Search for the cell housing the specified text and yield its (X, Y) center coordinate. 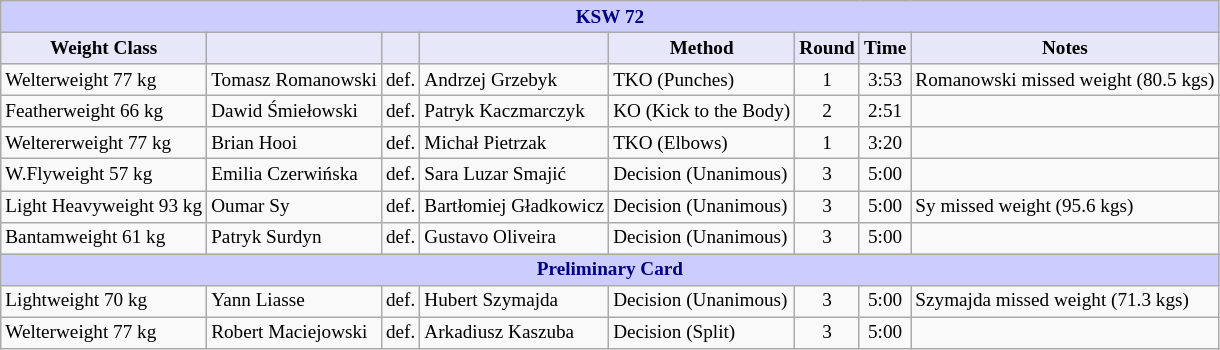
Sy missed weight (95.6 kgs) (1065, 206)
Szymajda missed weight (71.3 kgs) (1065, 301)
3:20 (884, 143)
Bartłomiej Gładkowicz (514, 206)
Arkadiusz Kaszuba (514, 333)
TKO (Elbows) (702, 143)
Preliminary Card (610, 270)
Gustavo Oliveira (514, 238)
Robert Maciejowski (294, 333)
Dawid Śmiełowski (294, 111)
Michał Pietrzak (514, 143)
Weight Class (104, 48)
TKO (Punches) (702, 80)
2:51 (884, 111)
Notes (1065, 48)
Featherweight 66 kg (104, 111)
Sara Luzar Smajić (514, 175)
KSW 72 (610, 17)
Decision (Split) (702, 333)
Oumar Sy (294, 206)
Weltererweight 77 kg (104, 143)
Patryk Surdyn (294, 238)
KO (Kick to the Body) (702, 111)
Bantamweight 61 kg (104, 238)
Round (828, 48)
Time (884, 48)
Tomasz Romanowski (294, 80)
Andrzej Grzebyk (514, 80)
W.Flyweight 57 kg (104, 175)
Light Heavyweight 93 kg (104, 206)
Emilia Czerwińska (294, 175)
Lightweight 70 kg (104, 301)
2 (828, 111)
Brian Hooi (294, 143)
Hubert Szymajda (514, 301)
Yann Liasse (294, 301)
Patryk Kaczmarczyk (514, 111)
3:53 (884, 80)
Romanowski missed weight (80.5 kgs) (1065, 80)
Method (702, 48)
